Provide the (x, y) coordinate of the cell's center where the given text is located.  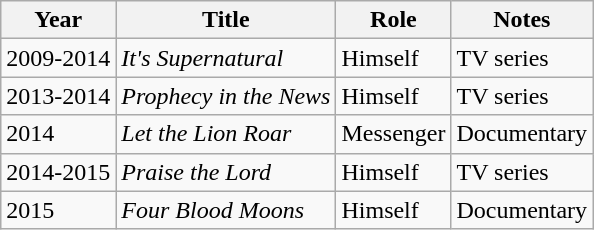
Title (226, 20)
Role (394, 20)
Notes (522, 20)
Four Blood Moons (226, 210)
Let the Lion Roar (226, 134)
Messenger (394, 134)
Praise the Lord (226, 172)
2009-2014 (58, 58)
2013-2014 (58, 96)
Prophecy in the News (226, 96)
Year (58, 20)
It's Supernatural (226, 58)
2014-2015 (58, 172)
2014 (58, 134)
2015 (58, 210)
